Return (x, y) of the center of cell containing provided text 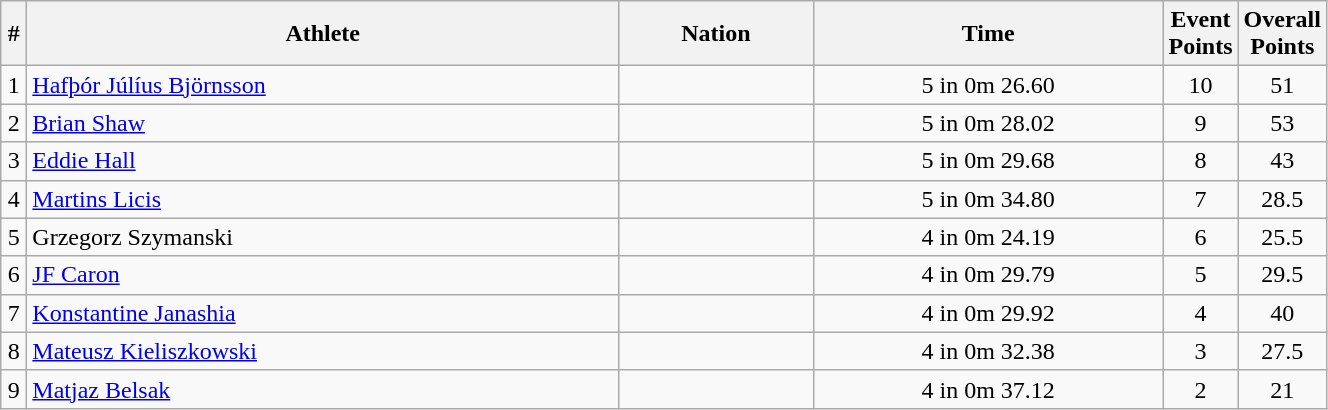
4 in 0m 29.92 (988, 313)
Brian Shaw (323, 123)
51 (1282, 85)
28.5 (1282, 199)
Athlete (323, 34)
5 in 0m 34.80 (988, 199)
Konstantine Janashia (323, 313)
Mateusz Kieliszkowski (323, 351)
Nation (716, 34)
4 in 0m 32.38 (988, 351)
4 in 0m 37.12 (988, 389)
Eddie Hall (323, 161)
# (14, 34)
27.5 (1282, 351)
10 (1200, 85)
Hafþór Júlíus Björnsson (323, 85)
1 (14, 85)
Martins Licis (323, 199)
53 (1282, 123)
5 in 0m 28.02 (988, 123)
5 in 0m 26.60 (988, 85)
Time (988, 34)
Grzegorz Szymanski (323, 237)
25.5 (1282, 237)
21 (1282, 389)
5 in 0m 29.68 (988, 161)
29.5 (1282, 275)
40 (1282, 313)
JF Caron (323, 275)
Matjaz Belsak (323, 389)
Event Points (1200, 34)
43 (1282, 161)
4 in 0m 29.79 (988, 275)
4 in 0m 24.19 (988, 237)
Overall Points (1282, 34)
